Identify which cell holds the provided text, then report its (x, y) central coordinate. 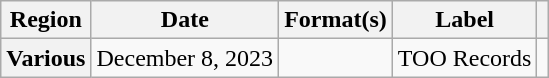
Format(s) (336, 20)
Various (46, 58)
Date (185, 20)
Label (464, 20)
December 8, 2023 (185, 58)
TOO Records (464, 58)
Region (46, 20)
